Determine the [X, Y] coordinate at the center of the cell enclosing the given text.  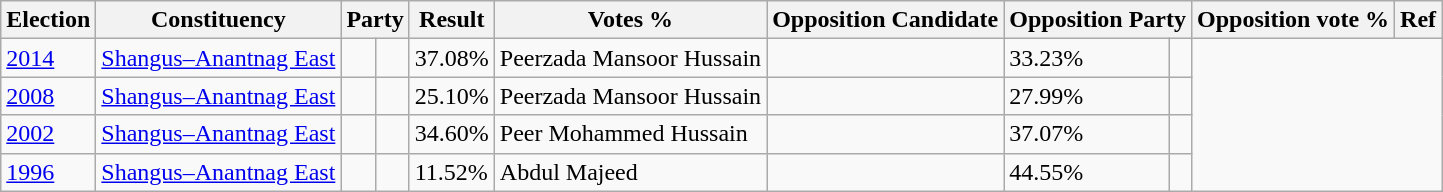
34.60% [452, 134]
Opposition vote % [1292, 20]
33.23% [1087, 58]
2014 [48, 58]
Party [375, 20]
37.07% [1087, 134]
37.08% [452, 58]
1996 [48, 172]
2008 [48, 96]
Result [452, 20]
44.55% [1087, 172]
Ref [1418, 20]
27.99% [1087, 96]
Votes % [630, 20]
2002 [48, 134]
Opposition Party [1098, 20]
Abdul Majeed [630, 172]
Peer Mohammed Hussain [630, 134]
11.52% [452, 172]
Opposition Candidate [886, 20]
Election [48, 20]
Constituency [218, 20]
25.10% [452, 96]
